Capture the cell that displays the provided text and extract its (x, y) central coordinate. 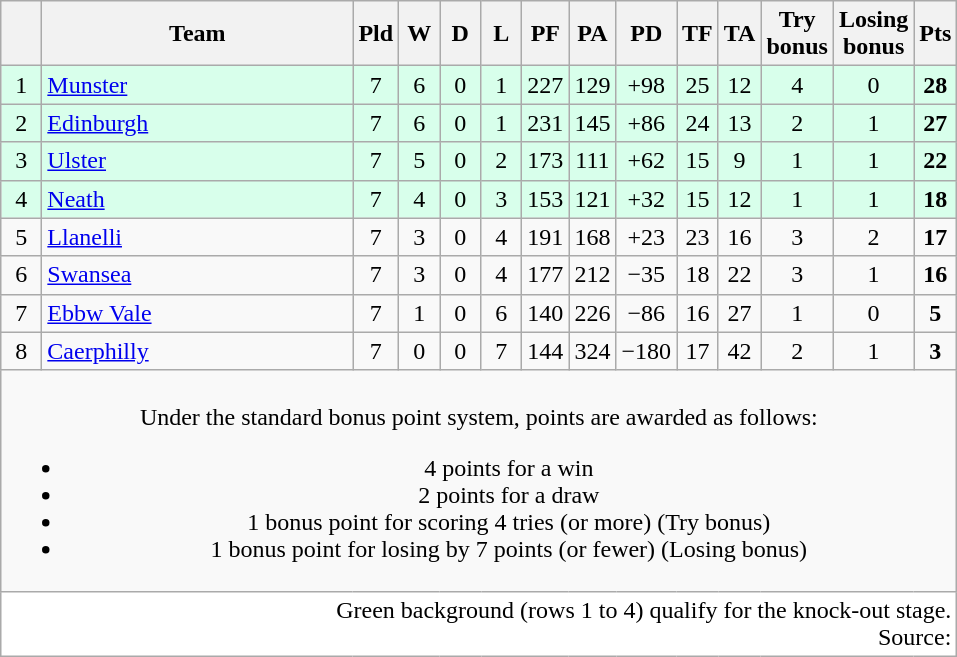
TF (698, 34)
212 (592, 275)
Pld (376, 34)
L (502, 34)
−180 (646, 351)
Neath (198, 199)
140 (546, 313)
Green background (rows 1 to 4) qualify for the knock-out stage.Source: (479, 624)
PF (546, 34)
Pts (936, 34)
W (420, 34)
Ulster (198, 161)
D (460, 34)
+23 (646, 237)
+32 (646, 199)
145 (592, 123)
9 (740, 161)
227 (546, 85)
144 (546, 351)
Swansea (198, 275)
42 (740, 351)
TA (740, 34)
23 (698, 237)
+98 (646, 85)
25 (698, 85)
191 (546, 237)
Caerphilly (198, 351)
Losing bonus (873, 34)
168 (592, 237)
177 (546, 275)
−35 (646, 275)
Llanelli (198, 237)
153 (546, 199)
231 (546, 123)
PD (646, 34)
121 (592, 199)
Try bonus (797, 34)
Edinburgh (198, 123)
Ebbw Vale (198, 313)
28 (936, 85)
226 (592, 313)
129 (592, 85)
−86 (646, 313)
24 (698, 123)
111 (592, 161)
173 (546, 161)
PA (592, 34)
+86 (646, 123)
8 (22, 351)
13 (740, 123)
324 (592, 351)
Munster (198, 85)
+62 (646, 161)
Team (198, 34)
